Return [X, Y] of the center of cell containing provided text 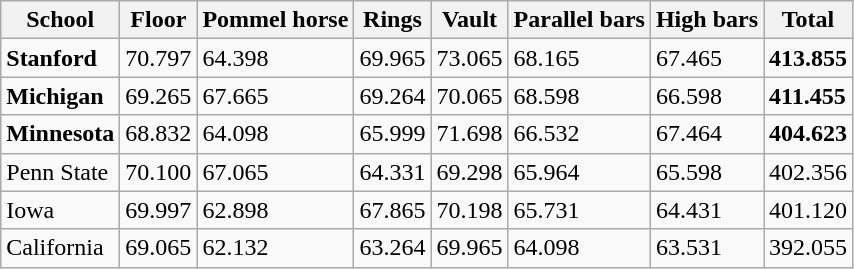
Stanford [60, 58]
63.531 [706, 248]
69.997 [158, 210]
62.132 [276, 248]
69.298 [470, 172]
402.356 [808, 172]
66.532 [579, 134]
Minnesota [60, 134]
65.731 [579, 210]
401.120 [808, 210]
411.455 [808, 96]
68.165 [579, 58]
64.431 [706, 210]
Pommel horse [276, 20]
67.065 [276, 172]
65.964 [579, 172]
70.065 [470, 96]
Michigan [60, 96]
63.264 [392, 248]
Rings [392, 20]
High bars [706, 20]
Floor [158, 20]
69.264 [392, 96]
Parallel bars [579, 20]
Vault [470, 20]
70.797 [158, 58]
Penn State [60, 172]
67.665 [276, 96]
65.999 [392, 134]
64.331 [392, 172]
School [60, 20]
73.065 [470, 58]
65.598 [706, 172]
70.100 [158, 172]
California [60, 248]
392.055 [808, 248]
Iowa [60, 210]
69.065 [158, 248]
69.265 [158, 96]
67.465 [706, 58]
70.198 [470, 210]
Total [808, 20]
413.855 [808, 58]
67.865 [392, 210]
64.398 [276, 58]
404.623 [808, 134]
67.464 [706, 134]
71.698 [470, 134]
68.598 [579, 96]
68.832 [158, 134]
62.898 [276, 210]
66.598 [706, 96]
